Return (x, y) of the center of cell containing provided text 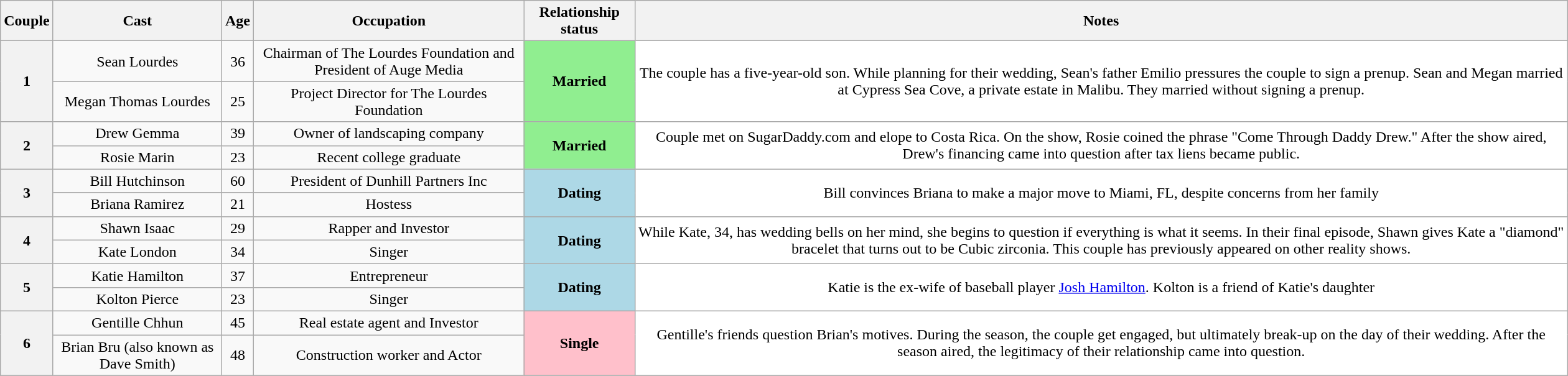
Couple (27, 21)
Occupation (388, 21)
4 (27, 240)
Cast (137, 21)
Chairman of The Lourdes Foundation and President of Auge Media (388, 61)
Megan Thomas Lourdes (137, 102)
Relationship status (579, 21)
45 (238, 323)
Recent college graduate (388, 157)
6 (27, 343)
Kolton Pierce (137, 299)
34 (238, 252)
2 (27, 145)
29 (238, 228)
Construction worker and Actor (388, 354)
Notes (1101, 21)
39 (238, 134)
3 (27, 193)
48 (238, 354)
Katie is the ex-wife of baseball player Josh Hamilton. Kolton is a friend of Katie's daughter (1101, 287)
1 (27, 81)
Bill convinces Briana to make a major move to Miami, FL, despite concerns from her family (1101, 193)
37 (238, 275)
Single (579, 343)
Entrepreneur (388, 275)
5 (27, 287)
Briana Ramirez (137, 204)
Katie Hamilton (137, 275)
Rosie Marin (137, 157)
Shawn Isaac (137, 228)
Hostess (388, 204)
Bill Hutchinson (137, 181)
Kate London (137, 252)
President of Dunhill Partners Inc (388, 181)
Real estate agent and Investor (388, 323)
36 (238, 61)
21 (238, 204)
25 (238, 102)
Project Director for The Lourdes Foundation (388, 102)
Brian Bru (also known as Dave Smith) (137, 354)
Sean Lourdes (137, 61)
Gentille Chhun (137, 323)
Drew Gemma (137, 134)
60 (238, 181)
Rapper and Investor (388, 228)
Owner of landscaping company (388, 134)
Age (238, 21)
